Return the [X, Y] coordinate for the center point of the cell that contains the specified text.  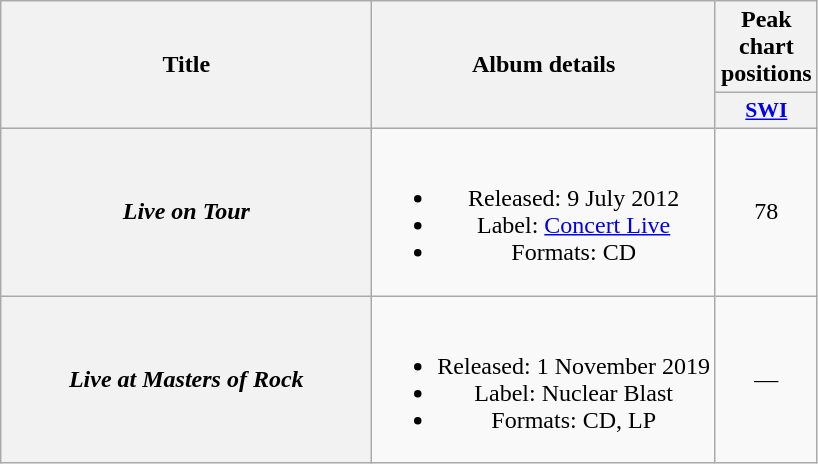
Title [186, 65]
Album details [544, 65]
SWI [766, 111]
Released: 1 November 2019Label: Nuclear BlastFormats: CD, LP [544, 380]
Released: 9 July 2012Label: Concert LiveFormats: CD [544, 212]
Live on Tour [186, 212]
— [766, 380]
Live at Masters of Rock [186, 380]
78 [766, 212]
Peak chart positions [766, 47]
